Pinpoint the cell where the given text exists, returning its (x, y) midpoint coordinate. 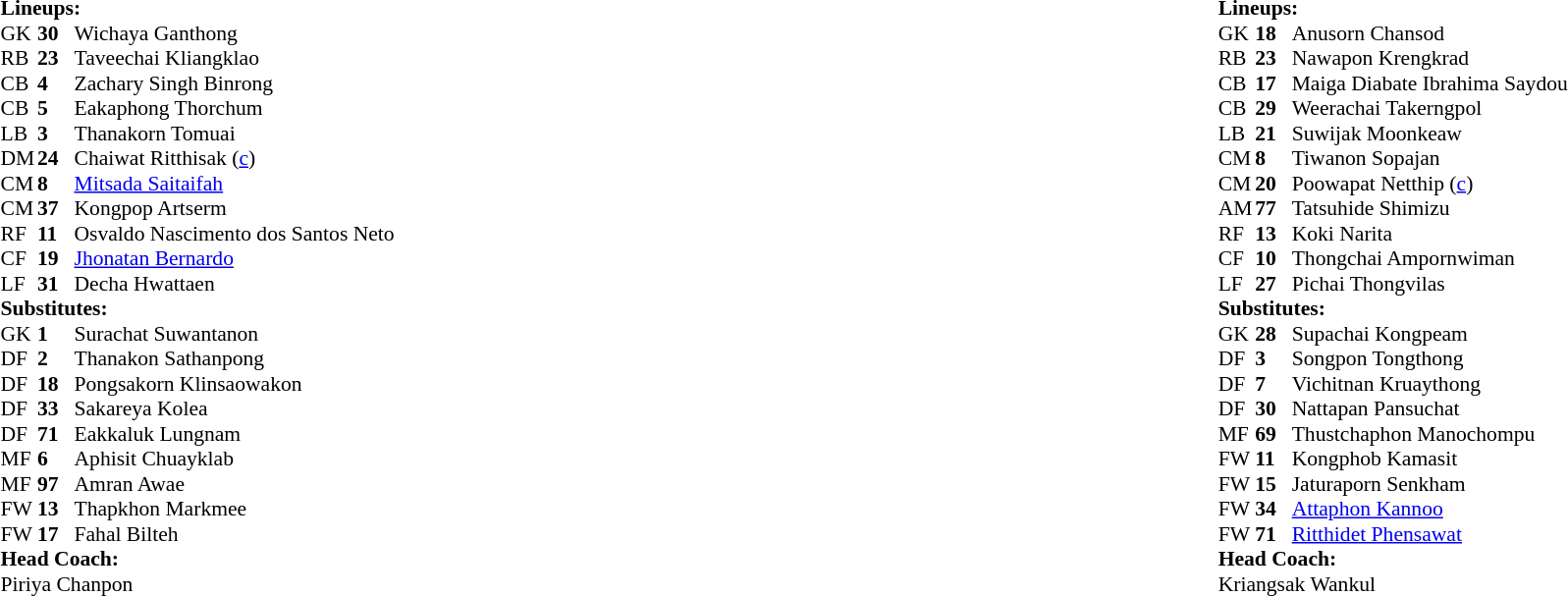
AM (1237, 209)
Attaphon Kannoo (1430, 510)
Sakareya Kolea (235, 409)
Eakaphong Thorchum (235, 109)
Anusorn Chansod (1430, 33)
5 (56, 109)
Vichitnan Kruaythong (1430, 384)
Tatsuhide Shimizu (1430, 209)
34 (1273, 510)
Thanakorn Tomuai (235, 134)
27 (1273, 284)
Decha Hwattaen (235, 284)
Aphisit Chuayklab (235, 459)
4 (56, 83)
Pongsakorn Klinsaowakon (235, 384)
Koki Narita (1430, 234)
Poowapat Netthip (c) (1430, 184)
Surachat Suwantanon (235, 334)
Nattapan Pansuchat (1430, 409)
7 (1273, 384)
21 (1273, 134)
Tiwanon Sopajan (1430, 158)
24 (56, 158)
33 (56, 409)
DM (19, 158)
Fahal Bilteh (235, 534)
Songpon Tongthong (1430, 358)
31 (56, 284)
97 (56, 484)
37 (56, 209)
Thustchaphon Manochompu (1430, 434)
Jhonatan Bernardo (235, 258)
20 (1273, 184)
Kongpop Artserm (235, 209)
Weerachai Takerngpol (1430, 109)
Chaiwat Ritthisak (c) (235, 158)
Amran Awae (235, 484)
Jaturaporn Senkham (1430, 484)
Eakkaluk Lungnam (235, 434)
15 (1273, 484)
77 (1273, 209)
6 (56, 459)
69 (1273, 434)
Taveechai Kliangklao (235, 58)
10 (1273, 258)
2 (56, 358)
Thapkhon Markmee (235, 510)
1 (56, 334)
Osvaldo Nascimento dos Santos Neto (235, 234)
Kongphob Kamasit (1430, 459)
Nawapon Krengkrad (1430, 58)
19 (56, 258)
29 (1273, 109)
Suwijak Moonkeaw (1430, 134)
Wichaya Ganthong (235, 33)
Mitsada Saitaifah (235, 184)
Thanakon Sathanpong (235, 358)
Pichai Thongvilas (1430, 284)
Maiga Diabate Ibrahima Saydou (1430, 83)
28 (1273, 334)
Supachai Kongpeam (1430, 334)
Thongchai Ampornwiman (1430, 258)
Zachary Singh Binrong (235, 83)
Ritthidet Phensawat (1430, 534)
